From the cell containing the given text, extract its center point as [X, Y] coordinate. 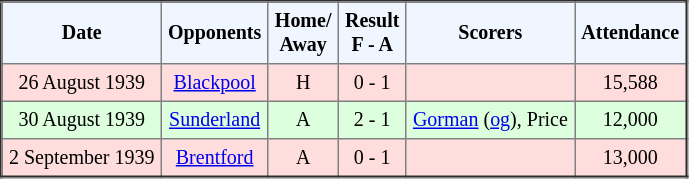
Sunderland [214, 120]
Gorman (og), Price [490, 120]
ResultF - A [372, 33]
2 September 1939 [82, 158]
Date [82, 33]
26 August 1939 [82, 83]
H [303, 83]
15,588 [631, 83]
2 - 1 [372, 120]
12,000 [631, 120]
Attendance [631, 33]
Opponents [214, 33]
Brentford [214, 158]
13,000 [631, 158]
Scorers [490, 33]
Blackpool [214, 83]
30 August 1939 [82, 120]
Home/Away [303, 33]
